Output the (x, y) coordinate of the center of the cell containing the given text.  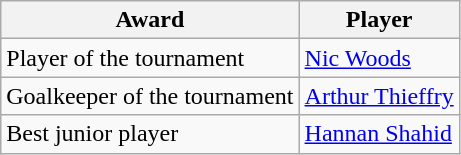
Award (150, 20)
Hannan Shahid (379, 134)
Arthur Thieffry (379, 96)
Player of the tournament (150, 58)
Best junior player (150, 134)
Nic Woods (379, 58)
Player (379, 20)
Goalkeeper of the tournament (150, 96)
